Detect which cell encompasses the target text, then output its (x, y) center coordinate. 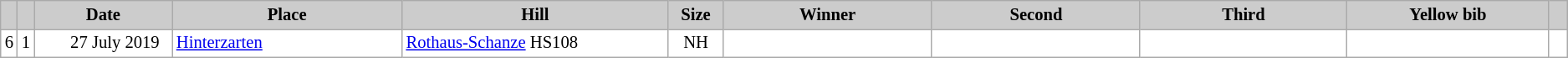
1 (26, 43)
Date (104, 14)
Rothaus-Schanze HS108 (535, 43)
6 (9, 43)
Winner (828, 14)
Yellow bib (1448, 14)
Hinterzarten (288, 43)
Second (1035, 14)
Third (1243, 14)
Place (288, 14)
27 July 2019 (104, 43)
Hill (535, 14)
NH (696, 43)
Size (696, 14)
